For the text-containing cell, return its midpoint in (x, y) coordinate format. 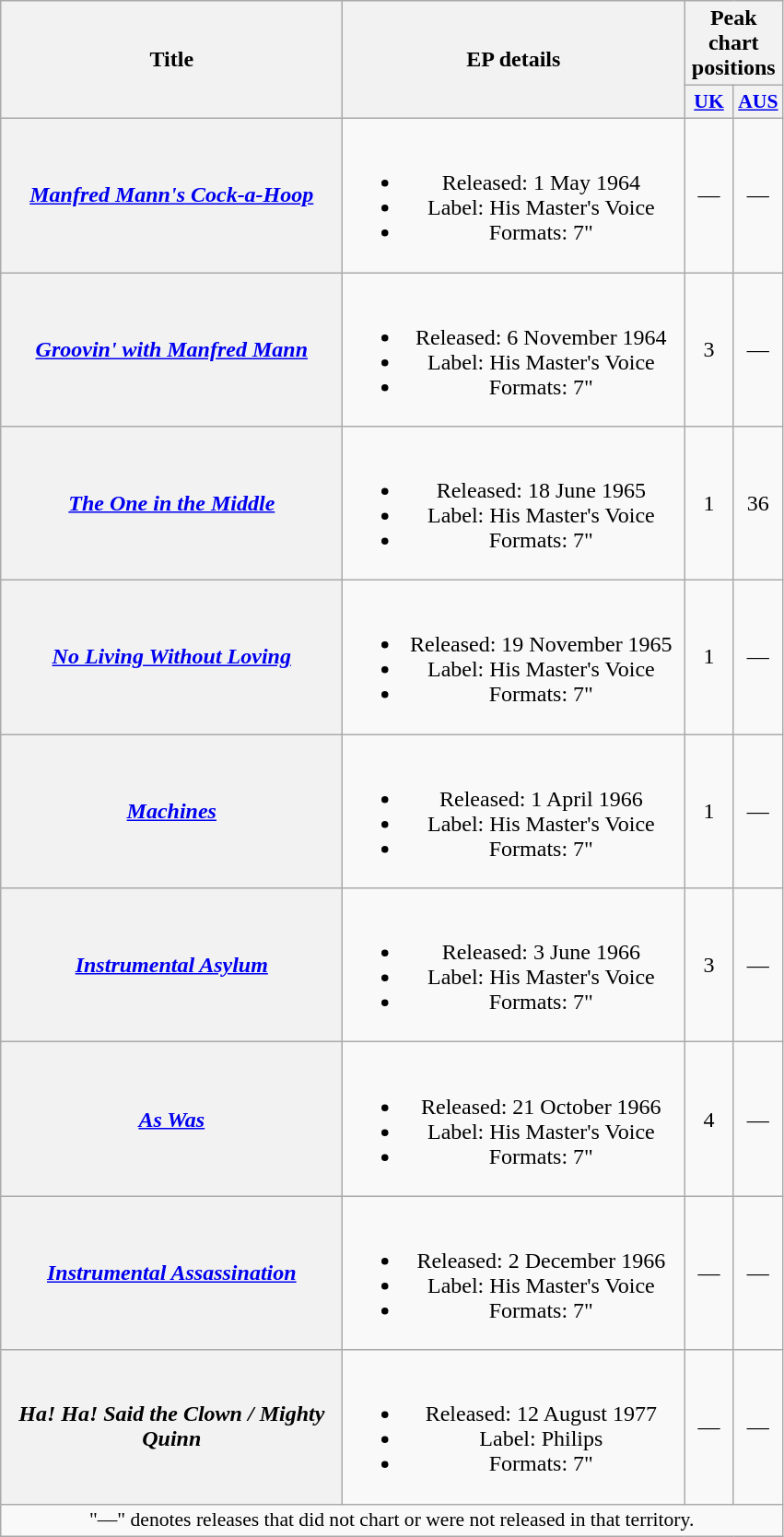
Released: 21 October 1966Label: His Master's VoiceFormats: 7" (514, 1119)
Released: 18 June 1965Label: His Master's VoiceFormats: 7" (514, 503)
"—" denotes releases that did not chart or were not released in that territory. (392, 1520)
Machines (171, 811)
Instrumental Assassination (171, 1273)
Ha! Ha! Said the Clown / Mighty Quinn (171, 1426)
Released: 1 May 1964Label: His Master's VoiceFormats: 7" (514, 195)
Released: 2 December 1966Label: His Master's VoiceFormats: 7" (514, 1273)
Groovin' with Manfred Mann (171, 350)
Released: 12 August 1977Label: PhilipsFormats: 7" (514, 1426)
Released: 19 November 1965Label: His Master's VoiceFormats: 7" (514, 658)
Instrumental Asylum (171, 966)
Title (171, 60)
As Was (171, 1119)
Released: 1 April 1966Label: His Master's VoiceFormats: 7" (514, 811)
No Living Without Loving (171, 658)
Released: 6 November 1964Label: His Master's VoiceFormats: 7" (514, 350)
AUS (757, 102)
Peak chart positions (733, 43)
EP details (514, 60)
Released: 3 June 1966Label: His Master's VoiceFormats: 7" (514, 966)
Manfred Mann's Cock-a-Hoop (171, 195)
The One in the Middle (171, 503)
36 (757, 503)
4 (709, 1119)
UK (709, 102)
